Pinpoint the cell where the given text exists, returning its (x, y) midpoint coordinate. 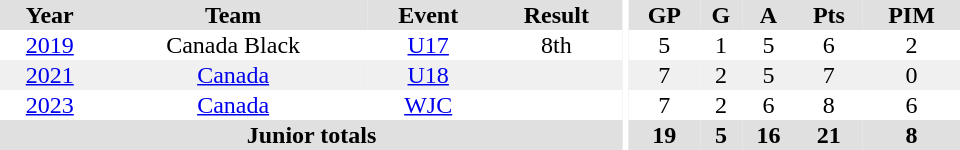
Team (234, 15)
19 (664, 135)
21 (829, 135)
1 (721, 45)
Junior totals (312, 135)
16 (768, 135)
A (768, 15)
Event (428, 15)
U17 (428, 45)
Canada Black (234, 45)
PIM (912, 15)
0 (912, 75)
GP (664, 15)
U18 (428, 75)
Result (556, 15)
WJC (428, 105)
2021 (50, 75)
8th (556, 45)
2023 (50, 105)
2019 (50, 45)
Pts (829, 15)
G (721, 15)
Year (50, 15)
